Scan for the cell matching the given text and deliver its [x, y] coordinate at center. 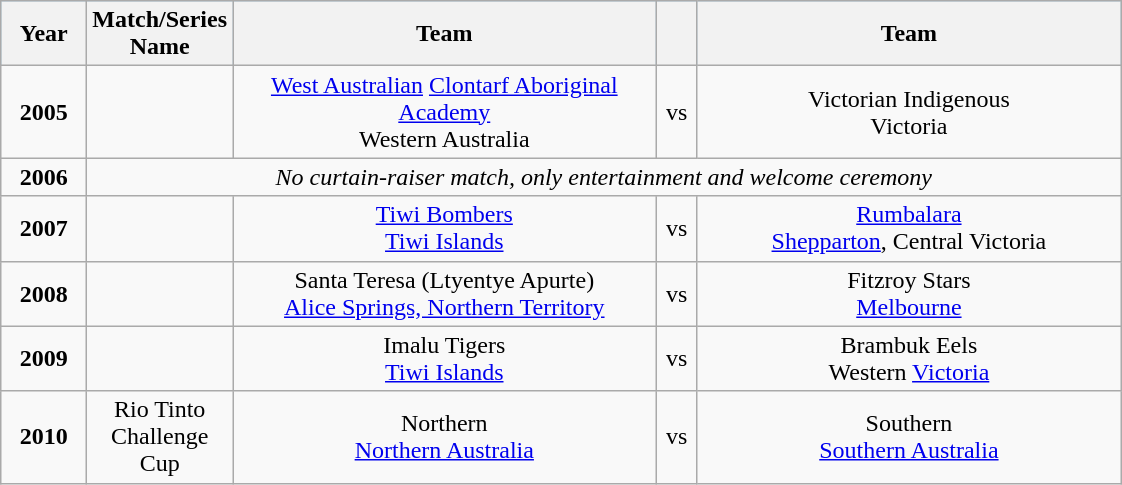
2007 [44, 228]
West Australian Clontarf Aboriginal AcademyWestern Australia [444, 112]
RumbalaraShepparton, Central Victoria [909, 228]
2008 [44, 294]
2010 [44, 437]
2006 [44, 177]
Victorian IndigenousVictoria [909, 112]
SouthernSouthern Australia [909, 437]
Match/Series Name [160, 34]
Year [44, 34]
Brambuk EelsWestern Victoria [909, 358]
No curtain-raiser match, only entertainment and welcome ceremony [604, 177]
Tiwi BombersTiwi Islands [444, 228]
Fitzroy StarsMelbourne [909, 294]
Santa Teresa (Ltyentye Apurte)Alice Springs, Northern Territory [444, 294]
2009 [44, 358]
NorthernNorthern Australia [444, 437]
Rio Tinto Challenge Cup [160, 437]
2005 [44, 112]
Imalu TigersTiwi Islands [444, 358]
